Scan for the cell matching the given text and deliver its (x, y) coordinate at center. 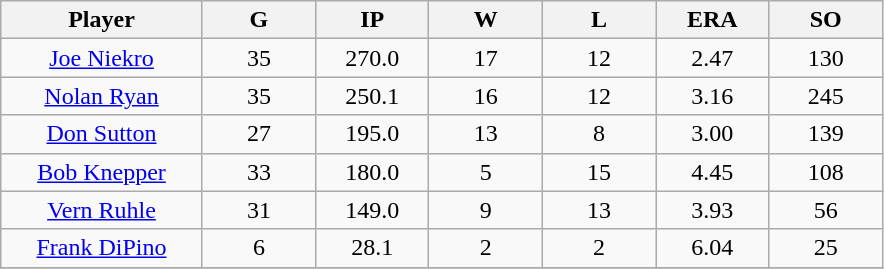
3.93 (712, 210)
Bob Knepper (102, 172)
IP (372, 20)
Don Sutton (102, 134)
5 (486, 172)
33 (258, 172)
139 (826, 134)
195.0 (372, 134)
L (598, 20)
6.04 (712, 248)
108 (826, 172)
Frank DiPino (102, 248)
25 (826, 248)
3.16 (712, 96)
Nolan Ryan (102, 96)
2.47 (712, 58)
8 (598, 134)
ERA (712, 20)
Player (102, 20)
130 (826, 58)
SO (826, 20)
270.0 (372, 58)
15 (598, 172)
9 (486, 210)
250.1 (372, 96)
27 (258, 134)
Vern Ruhle (102, 210)
31 (258, 210)
W (486, 20)
Joe Niekro (102, 58)
56 (826, 210)
28.1 (372, 248)
245 (826, 96)
17 (486, 58)
180.0 (372, 172)
3.00 (712, 134)
6 (258, 248)
16 (486, 96)
G (258, 20)
149.0 (372, 210)
4.45 (712, 172)
